Return [x, y] of the center of cell containing provided text 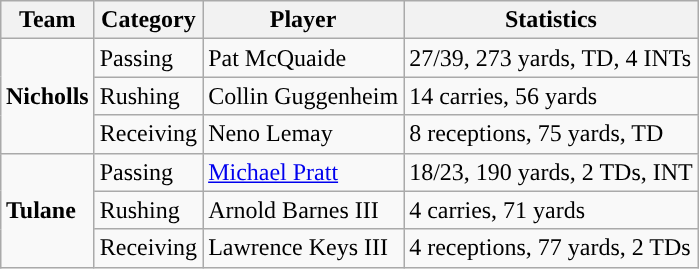
Neno Lemay [304, 134]
Player [304, 20]
Collin Guggenheim [304, 96]
Category [148, 20]
4 carries, 71 yards [552, 210]
4 receptions, 77 yards, 2 TDs [552, 248]
Team [47, 20]
18/23, 190 yards, 2 TDs, INT [552, 172]
Lawrence Keys III [304, 248]
14 carries, 56 yards [552, 96]
Nicholls [47, 96]
Tulane [47, 210]
Michael Pratt [304, 172]
8 receptions, 75 yards, TD [552, 134]
Statistics [552, 20]
Pat McQuaide [304, 58]
27/39, 273 yards, TD, 4 INTs [552, 58]
Arnold Barnes III [304, 210]
